Locate the cell with the specified text and output its (x, y) center coordinate. 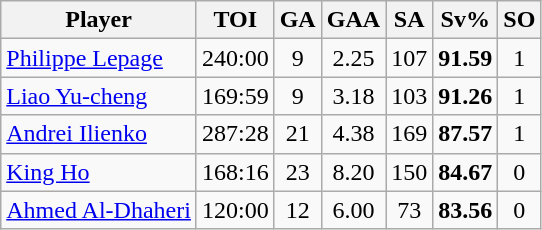
169 (410, 134)
3.18 (353, 96)
GA (298, 20)
GAA (353, 20)
2.25 (353, 58)
240:00 (235, 58)
83.56 (466, 210)
Philippe Lepage (99, 58)
SA (410, 20)
12 (298, 210)
SO (520, 20)
8.20 (353, 172)
103 (410, 96)
23 (298, 172)
169:59 (235, 96)
91.26 (466, 96)
87.57 (466, 134)
King Ho (99, 172)
168:16 (235, 172)
107 (410, 58)
150 (410, 172)
Sv% (466, 20)
TOI (235, 20)
73 (410, 210)
Liao Yu-cheng (99, 96)
21 (298, 134)
287:28 (235, 134)
6.00 (353, 210)
91.59 (466, 58)
Andrei Ilienko (99, 134)
Ahmed Al-Dhaheri (99, 210)
84.67 (466, 172)
4.38 (353, 134)
120:00 (235, 210)
Player (99, 20)
